Return [x, y] of the center of cell containing provided text 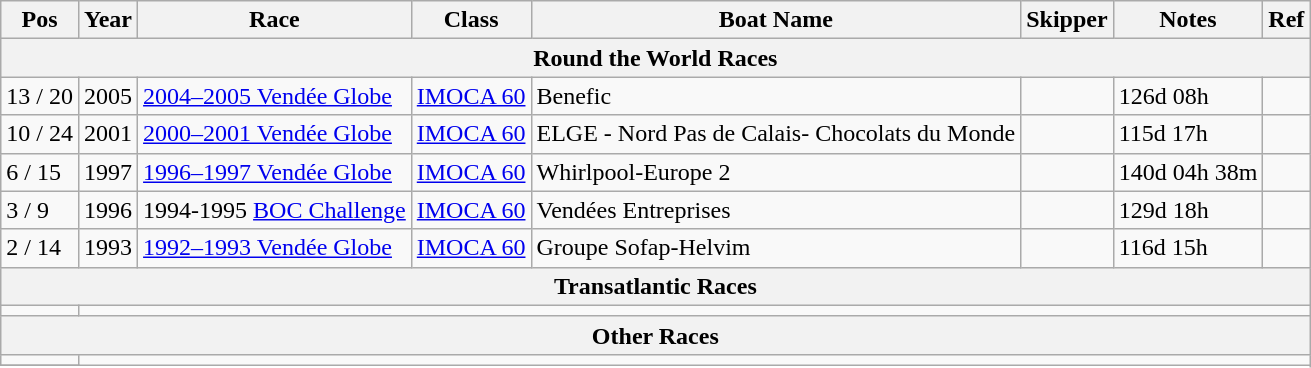
2005 [108, 96]
2000–2001 Vendée Globe [275, 134]
3 / 9 [40, 210]
1993 [108, 248]
1994-1995 BOC Challenge [275, 210]
129d 18h [1188, 210]
Notes [1188, 20]
Year [108, 20]
ELGE - Nord Pas de Calais- Chocolats du Monde [776, 134]
6 / 15 [40, 172]
Class [471, 20]
Groupe Sofap-Helvim [776, 248]
Whirlpool-Europe 2 [776, 172]
1996 [108, 210]
13 / 20 [40, 96]
Pos [40, 20]
Boat Name [776, 20]
2004–2005 Vendée Globe [275, 96]
1992–1993 Vendée Globe [275, 248]
126d 08h [1188, 96]
115d 17h [1188, 134]
2001 [108, 134]
116d 15h [1188, 248]
2 / 14 [40, 248]
Skipper [1067, 20]
Transatlantic Races [656, 286]
Race [275, 20]
Other Races [656, 335]
10 / 24 [40, 134]
Round the World Races [656, 58]
Benefic [776, 96]
Vendées Entreprises [776, 210]
140d 04h 38m [1188, 172]
1996–1997 Vendée Globe [275, 172]
Ref [1286, 20]
1997 [108, 172]
